Identify which cell holds the provided text, then report its (x, y) central coordinate. 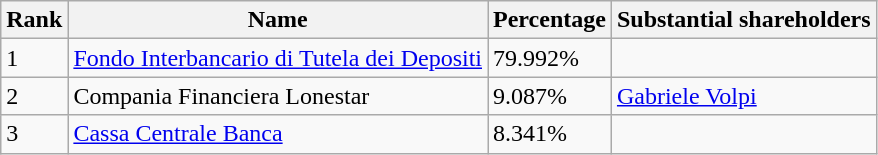
8.341% (550, 134)
Percentage (550, 20)
9.087% (550, 96)
Substantial shareholders (744, 20)
3 (34, 134)
1 (34, 58)
2 (34, 96)
Gabriele Volpi (744, 96)
79.992% (550, 58)
Rank (34, 20)
Cassa Centrale Banca (278, 134)
Fondo Interbancario di Tutela dei Depositi (278, 58)
Compania Financiera Lonestar (278, 96)
Name (278, 20)
